Search for the cell housing the specified text and yield its [X, Y] center coordinate. 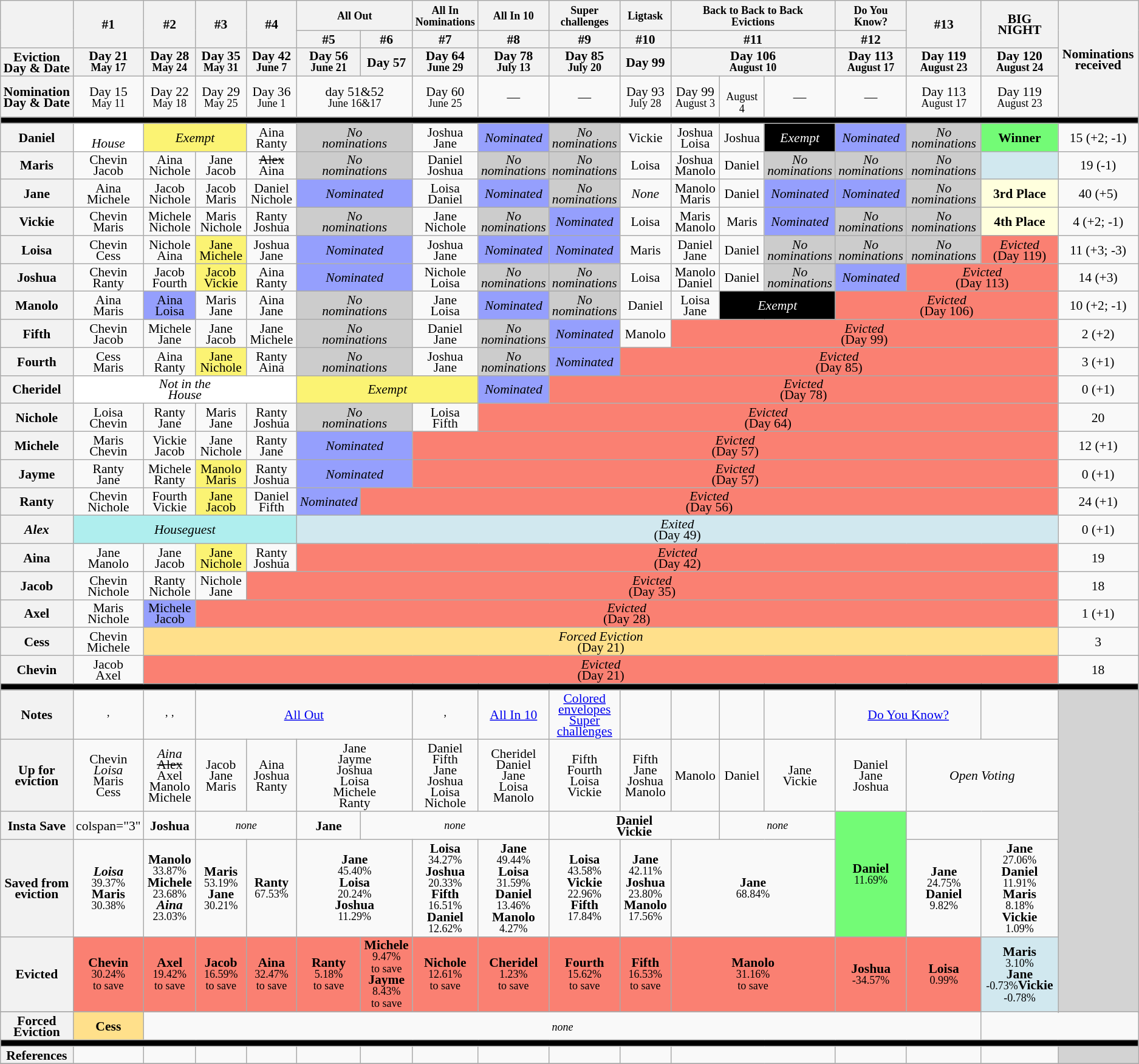
#11 [753, 39]
DanielFifth [271, 502]
Evicted(Day 64) [768, 418]
Ligtask [645, 16]
Super challenges [584, 16]
JaneLoisa [445, 305]
DanielNichole [271, 194]
Chevin30.24%to save [108, 974]
Chevin [36, 670]
JoshuaLoisa [695, 137]
, , [170, 715]
AinaLoisa [170, 305]
ChevinCess [108, 250]
12 (+1) [1098, 446]
10 (+2; -1) [1098, 305]
Evicted(Day 85) [840, 361]
40 (+5) [1098, 194]
#2 [170, 24]
Day 64June 29 [445, 62]
JaneVickie [799, 776]
Exited(Day 49) [678, 530]
JacobFourth [170, 278]
Day 22May 18 [170, 97]
FifthJaneJoshuaManolo [645, 776]
Winner [1019, 137]
Maris53.19%Jane30.21% [221, 888]
LoisaChevin [108, 418]
Jane24.75%Daniel9.82% [944, 888]
RantyNichole [170, 585]
Evicted(Day 28) [627, 613]
Cheridel1.23%to save [514, 974]
Day 60June 25 [445, 97]
CheridelDanielJaneLoisaManolo [514, 776]
NominationDay & Date [36, 97]
Aina [36, 558]
2 (+2) [1098, 333]
3 (+1) [1098, 361]
MicheleJacob [170, 613]
Forced Eviction [36, 1026]
24 (+1) [1098, 502]
NicholeJane [221, 585]
Day 106August 10 [753, 62]
AinaMichele [108, 194]
Not in the House [185, 389]
AinaJane [271, 305]
Day 78July 13 [514, 62]
AinaJoshua Ranty [271, 776]
Loisa34.27%Joshua20.33%Fifth16.51%Daniel12.62% [445, 888]
ChevinLoisaMarisCess [108, 776]
Evicted(Day 119) [1019, 250]
Saved from eviction [36, 888]
Alex [36, 530]
Day 99 [645, 62]
#4 [271, 24]
Loisa43.58%Vickie22.96%Fifth17.84% [584, 888]
colspan="3" [108, 825]
3rd Place [1019, 194]
Nichole [36, 418]
VickieJacob [170, 446]
Day 57 [386, 62]
Nominations received [1098, 59]
Day 21May 17 [108, 62]
FourthVickie [170, 502]
DanielVickie [634, 825]
19 [1098, 558]
Loisa0.99% [944, 974]
Evicted [36, 974]
Aina32.47%to save [271, 974]
Michele [36, 446]
Jane42.11%Joshua23.80%Manolo17.56% [645, 888]
LoisaJane [695, 305]
Ranty67.53% [271, 888]
20 [1098, 418]
JaneJaymeJoshuaLoisaMicheleRanty [355, 776]
Notes [36, 715]
Jane 27.06% Daniel11.91% Maris 8.18%Vickie1.09% [1019, 888]
BIG NIGHT [1019, 24]
DanielFifthJaneJoshuaLoisaNichole [445, 776]
MarisChevin [108, 446]
Day 29May 25 [221, 97]
Maris3.10%Jane-0.73%Vickie-0.78% [1019, 974]
ChevinRanty [108, 278]
NicholeAina [170, 250]
4 (+2; -1) [1098, 222]
Jane45.40% Loisa20.24%Joshua11.29% [355, 888]
LoisaDaniel [445, 194]
AlexAina [271, 165]
#9 [584, 39]
AinaMaris [108, 305]
Open Voting [982, 776]
JacobAxel [108, 670]
FifthFourthLoisaVickie [584, 776]
Axel [36, 613]
Evicted(Day 56) [710, 502]
Day 85July 20 [584, 62]
#5 [329, 39]
Evicted(Day 78) [804, 389]
#1 [108, 24]
LoisaFifth [445, 418]
Axel19.42%to save [170, 974]
MicheleJane [170, 333]
Up for eviction [36, 776]
Fourth [36, 361]
Insta Save [36, 825]
Evicted(Day 99) [864, 333]
11 (+3; -3) [1098, 250]
Day 99August 3 [695, 97]
Houseguest [185, 530]
Evicted(Day 21) [601, 670]
RantyAina [271, 361]
Jane68.84% [753, 888]
Jacob [36, 585]
#6 [386, 39]
Day 93July 28 [645, 97]
#13 [944, 24]
1 (+1) [1098, 613]
Forced Eviction(Day 21) [601, 642]
Daniel11.69% [871, 874]
Nichole12.61%to save [445, 974]
Day 28May 24 [170, 62]
References [36, 1055]
#10 [645, 39]
Loisa39.37%Maris30.38% [108, 888]
Day 56June 21 [329, 62]
JoshuaManolo [695, 165]
JaneManolo [108, 558]
Manolo31.16%to save [753, 974]
Manolo33.87%Michele23.68%Aina23.03% [170, 888]
Fifth [36, 333]
ChevinMichele [108, 642]
ChevinMaris [108, 222]
Day 120August 24 [1019, 62]
House [108, 137]
CessMaris [108, 361]
Day 15May 11 [108, 97]
AinaAlexAxelManoloMichele [170, 776]
Day 42June 7 [271, 62]
AinaNichole [170, 165]
day 51&52June 16&17 [355, 97]
ManoloDaniel [695, 278]
None [645, 194]
JacobJaneMaris [221, 776]
15 (+2; -1) [1098, 137]
MicheleRanty [170, 474]
Evicted(Day 106) [946, 305]
Joshua-34.57% [871, 974]
DanielJaneJoshua [871, 776]
August 4 [742, 97]
Jayme [36, 474]
Ranty5.18%to save [329, 974]
JacobNichole [170, 194]
#8 [514, 39]
Fourth15.62%to save [584, 974]
JacobMaris [221, 194]
Fifth16.53%to save [645, 974]
Evicted(Day 113) [982, 278]
All In Nominations [445, 16]
4th Place [1019, 222]
JacobVickie [221, 278]
3 [1098, 642]
Back to Back to BackEvictions [753, 16]
Jacob16.59%to save [221, 974]
#12 [871, 39]
#7 [445, 39]
Day 36June 1 [271, 97]
MarisManolo [695, 222]
#3 [221, 24]
Michele9.47%to saveJayme8.43%to save [386, 974]
Jane49.44%Loisa31.59%Daniel13.46%Manolo4.27% [514, 888]
19 (-1) [1098, 165]
Evicted(Day 35) [652, 585]
Cheridel [36, 389]
14 (+3) [1098, 278]
MicheleNichole [170, 222]
NicholeLoisa [445, 278]
Colored envelopesSuper challenges [584, 715]
Ranty [36, 502]
EvictionDay & Date [36, 62]
Day 35May 31 [221, 62]
DanielJoshua [445, 165]
Evicted(Day 42) [678, 558]
